Determine the [x, y] coordinate at the center of the cell enclosing the given text.  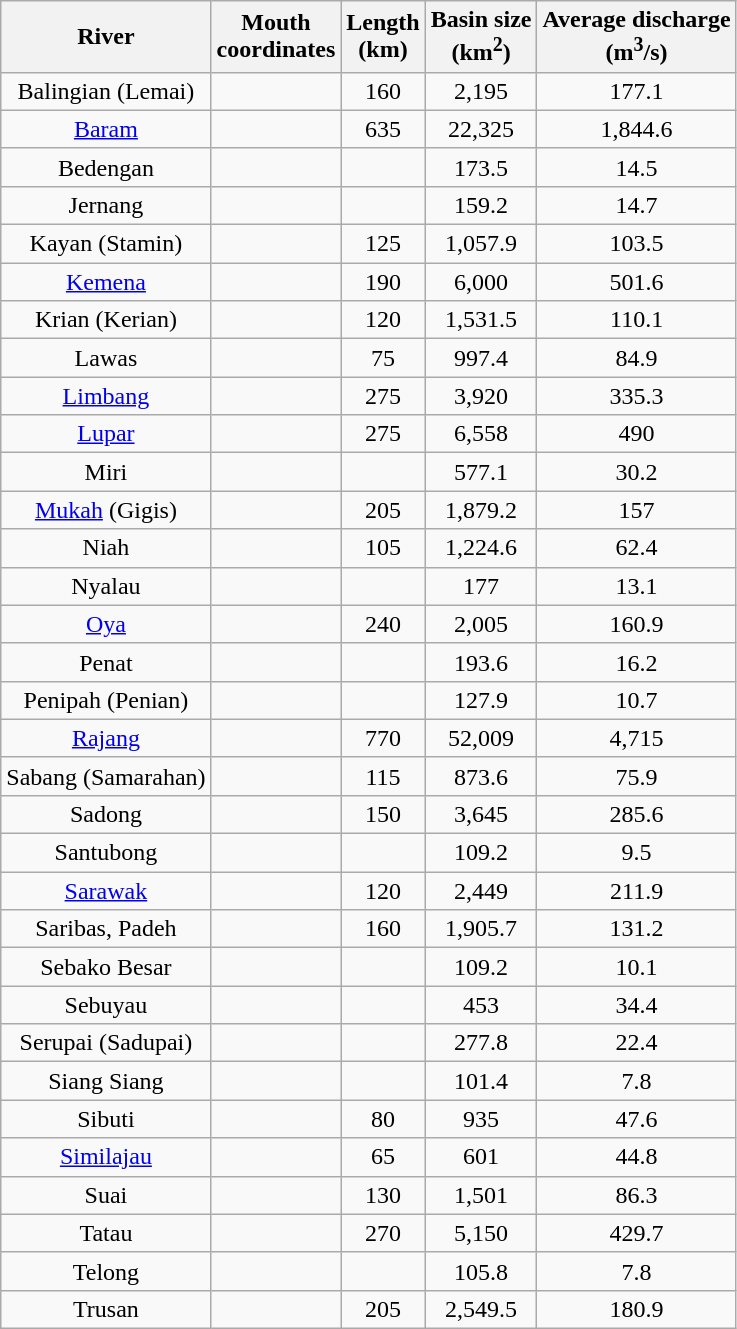
101.4 [481, 1081]
1,905.7 [481, 929]
Mouthcoordinates [276, 37]
86.3 [636, 1195]
Oya [106, 624]
Lawas [106, 358]
34.4 [636, 1005]
1,531.5 [481, 320]
873.6 [481, 776]
Miri [106, 472]
635 [383, 129]
3,645 [481, 814]
Rajang [106, 738]
Sabang (Samarahan) [106, 776]
240 [383, 624]
47.6 [636, 1119]
5,150 [481, 1233]
131.2 [636, 929]
River [106, 37]
16.2 [636, 662]
Sibuti [106, 1119]
105.8 [481, 1271]
22,325 [481, 129]
Balingian (Lemai) [106, 91]
103.5 [636, 244]
159.2 [481, 205]
Length(km) [383, 37]
6,000 [481, 282]
Lupar [106, 434]
Serupai (Sadupai) [106, 1043]
14.7 [636, 205]
Saribas, Padeh [106, 929]
Telong [106, 1271]
30.2 [636, 472]
211.9 [636, 891]
335.3 [636, 396]
127.9 [481, 700]
14.5 [636, 167]
2,549.5 [481, 1309]
Limbang [106, 396]
Nyalau [106, 586]
Niah [106, 548]
6,558 [481, 434]
Suai [106, 1195]
Sebuyau [106, 1005]
180.9 [636, 1309]
Mukah (Gigis) [106, 510]
10.1 [636, 967]
601 [481, 1157]
Sadong [106, 814]
115 [383, 776]
52,009 [481, 738]
150 [383, 814]
453 [481, 1005]
75.9 [636, 776]
Krian (Kerian) [106, 320]
1,844.6 [636, 129]
285.6 [636, 814]
997.4 [481, 358]
Bedengan [106, 167]
125 [383, 244]
270 [383, 1233]
75 [383, 358]
13.1 [636, 586]
Basin size(km2) [481, 37]
490 [636, 434]
Average discharge(m3/s) [636, 37]
3,920 [481, 396]
160.9 [636, 624]
Penat [106, 662]
Santubong [106, 853]
2,195 [481, 91]
110.1 [636, 320]
130 [383, 1195]
44.8 [636, 1157]
501.6 [636, 282]
Tatau [106, 1233]
157 [636, 510]
277.8 [481, 1043]
22.4 [636, 1043]
Kemena [106, 282]
65 [383, 1157]
1,501 [481, 1195]
Baram [106, 129]
9.5 [636, 853]
62.4 [636, 548]
105 [383, 548]
Sebako Besar [106, 967]
770 [383, 738]
193.6 [481, 662]
84.9 [636, 358]
Similajau [106, 1157]
577.1 [481, 472]
1,057.9 [481, 244]
Sarawak [106, 891]
935 [481, 1119]
173.5 [481, 167]
1,879.2 [481, 510]
4,715 [636, 738]
Siang Siang [106, 1081]
429.7 [636, 1233]
Trusan [106, 1309]
177 [481, 586]
190 [383, 282]
1,224.6 [481, 548]
Penipah (Penian) [106, 700]
80 [383, 1119]
10.7 [636, 700]
177.1 [636, 91]
2,449 [481, 891]
2,005 [481, 624]
Kayan (Stamin) [106, 244]
Jernang [106, 205]
